Provide the (x, y) coordinate of the cell's center where the given text is located.  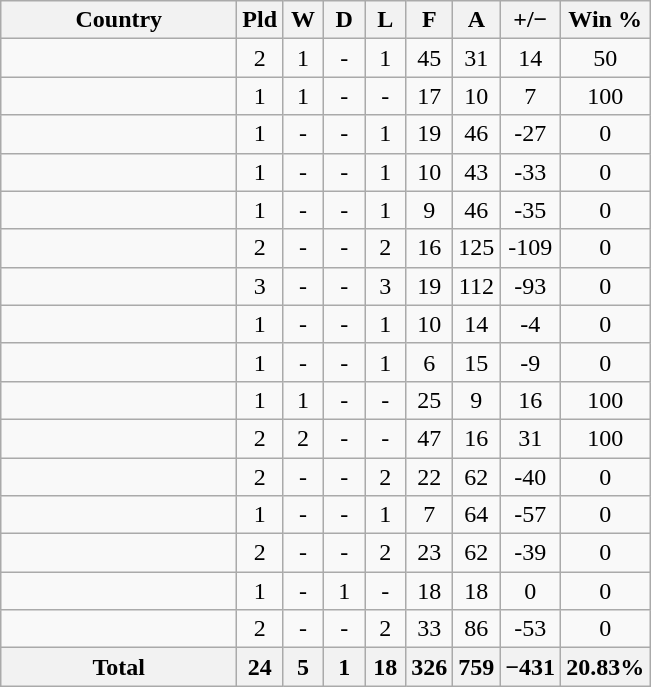
-9 (530, 362)
W (304, 20)
D (344, 20)
17 (430, 96)
−431 (530, 667)
-93 (530, 286)
47 (430, 438)
326 (430, 667)
50 (606, 58)
23 (430, 553)
+/− (530, 20)
-40 (530, 477)
-53 (530, 629)
L (386, 20)
-4 (530, 324)
-39 (530, 553)
45 (430, 58)
33 (430, 629)
-109 (530, 248)
-35 (530, 210)
20.83% (606, 667)
112 (476, 286)
F (430, 20)
125 (476, 248)
Pld (260, 20)
25 (430, 400)
22 (430, 477)
15 (476, 362)
A (476, 20)
-57 (530, 515)
24 (260, 667)
Total (119, 667)
6 (430, 362)
64 (476, 515)
Win % (606, 20)
43 (476, 172)
-27 (530, 134)
86 (476, 629)
5 (304, 667)
759 (476, 667)
Country (119, 20)
-33 (530, 172)
